Extract the (x, y) coordinate from the center of the cell holding the provided text.  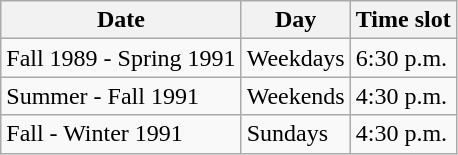
Sundays (296, 134)
Day (296, 20)
Weekends (296, 96)
6:30 p.m. (403, 58)
Summer - Fall 1991 (121, 96)
Fall 1989 - Spring 1991 (121, 58)
Date (121, 20)
Weekdays (296, 58)
Time slot (403, 20)
Fall - Winter 1991 (121, 134)
